Extract the [x, y] coordinate from the center of the cell holding the provided text.  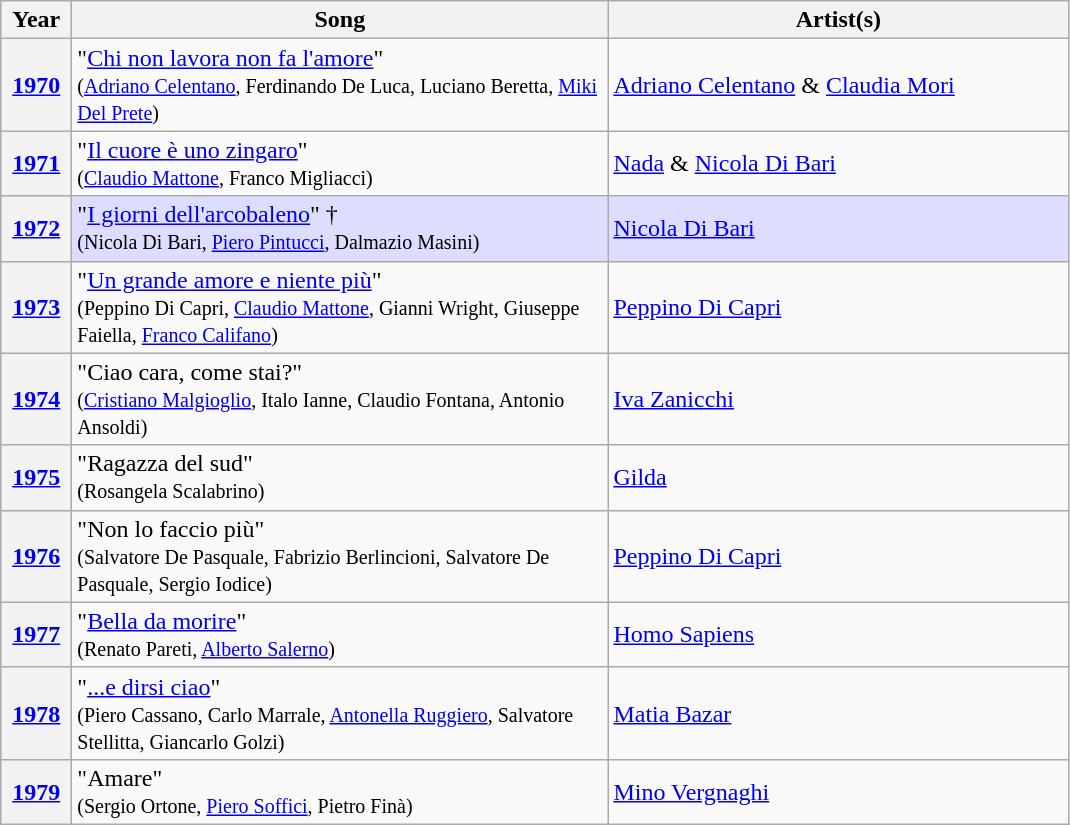
Artist(s) [838, 20]
"Amare"(Sergio Ortone, Piero Soffici, Pietro Finà) [340, 792]
1970 [36, 85]
Song [340, 20]
1975 [36, 478]
"Chi non lavora non fa l'amore"(Adriano Celentano, Ferdinando De Luca, Luciano Beretta, Miki Del Prete) [340, 85]
Gilda [838, 478]
1979 [36, 792]
1972 [36, 228]
1978 [36, 713]
"Ragazza del sud"(Rosangela Scalabrino) [340, 478]
"Il cuore è uno zingaro"(Claudio Mattone, Franco Migliacci) [340, 164]
1973 [36, 307]
"Un grande amore e niente più"(Peppino Di Capri, Claudio Mattone, Gianni Wright, Giuseppe Faiella, Franco Califano) [340, 307]
Nicola Di Bari [838, 228]
"I giorni dell'arcobaleno" †(Nicola Di Bari, Piero Pintucci, Dalmazio Masini) [340, 228]
"Bella da morire"(Renato Pareti, Alberto Salerno) [340, 634]
"...e dirsi ciao"(Piero Cassano, Carlo Marrale, Antonella Ruggiero, Salvatore Stellitta, Giancarlo Golzi) [340, 713]
Iva Zanicchi [838, 399]
1977 [36, 634]
"Non lo faccio più"(Salvatore De Pasquale, Fabrizio Berlincioni, Salvatore De Pasquale, Sergio Iodice) [340, 556]
"Ciao cara, come stai?"(Cristiano Malgioglio, Italo Ianne, Claudio Fontana, Antonio Ansoldi) [340, 399]
Mino Vergnaghi [838, 792]
1971 [36, 164]
Homo Sapiens [838, 634]
Nada & Nicola Di Bari [838, 164]
1974 [36, 399]
Year [36, 20]
1976 [36, 556]
Matia Bazar [838, 713]
Adriano Celentano & Claudia Mori [838, 85]
